Pinpoint the cell where the given text exists, returning its [x, y] midpoint coordinate. 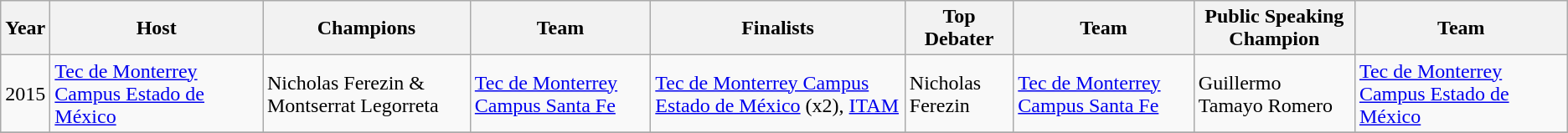
Nicholas Ferezin & Montserrat Legorreta [367, 94]
Finalists [778, 28]
Champions [367, 28]
Host [157, 28]
Guillermo Tamayo Romero [1274, 94]
Top Debater [958, 28]
Tec de Monterrey Campus Estado de México (x2), ITAM [778, 94]
Public Speaking Champion [1274, 28]
2015 [25, 94]
Year [25, 28]
Nicholas Ferezin [958, 94]
